Find where the given text appears and provide that cell's center as (X, Y) coordinate. 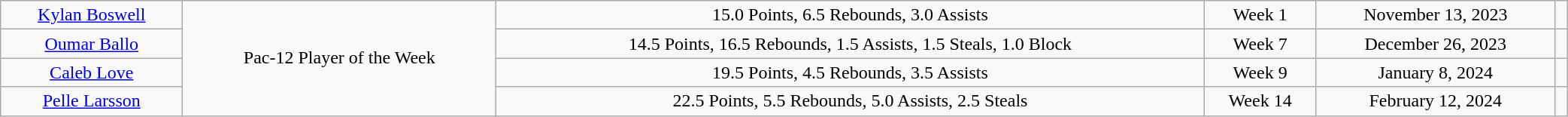
Week 14 (1260, 101)
Oumar Ballo (92, 44)
Week 7 (1260, 44)
Pelle Larsson (92, 101)
Pac-12 Player of the Week (340, 58)
22.5 Points, 5.5 Rebounds, 5.0 Assists, 2.5 Steals (850, 101)
15.0 Points, 6.5 Rebounds, 3.0 Assists (850, 15)
Week 1 (1260, 15)
Caleb Love (92, 72)
December 26, 2023 (1435, 44)
November 13, 2023 (1435, 15)
14.5 Points, 16.5 Rebounds, 1.5 Assists, 1.5 Steals, 1.0 Block (850, 44)
Week 9 (1260, 72)
January 8, 2024 (1435, 72)
19.5 Points, 4.5 Rebounds, 3.5 Assists (850, 72)
February 12, 2024 (1435, 101)
Kylan Boswell (92, 15)
